Find where the given text appears and provide that cell's center as [x, y] coordinate. 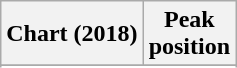
Peakposition [189, 34]
Chart (2018) [72, 34]
